Determine the [X, Y] coordinate at the center of the cell enclosing the given text.  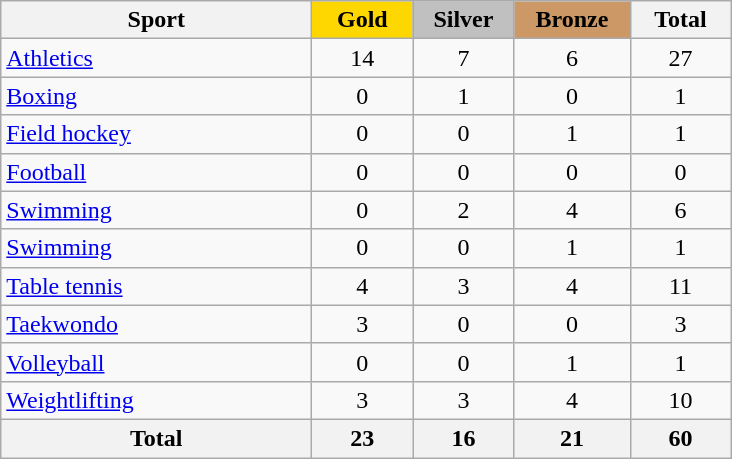
Sport [156, 20]
Gold [362, 20]
16 [464, 438]
Football [156, 172]
11 [680, 286]
27 [680, 58]
Taekwondo [156, 324]
Athletics [156, 58]
Volleyball [156, 362]
Weightlifting [156, 400]
Field hockey [156, 134]
Table tennis [156, 286]
23 [362, 438]
60 [680, 438]
7 [464, 58]
14 [362, 58]
Bronze [572, 20]
2 [464, 210]
21 [572, 438]
Boxing [156, 96]
Silver [464, 20]
10 [680, 400]
